Scan for the cell matching the given text and deliver its [x, y] coordinate at center. 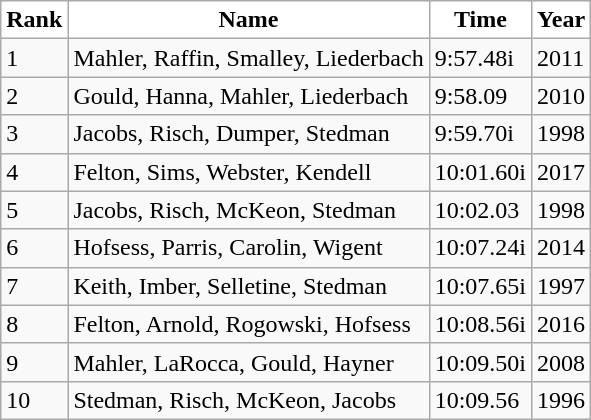
Gould, Hanna, Mahler, Liederbach [248, 96]
3 [34, 134]
Jacobs, Risch, McKeon, Stedman [248, 210]
10:09.50i [480, 362]
Keith, Imber, Selletine, Stedman [248, 286]
Felton, Arnold, Rogowski, Hofsess [248, 324]
10:02.03 [480, 210]
2011 [562, 58]
Mahler, Raffin, Smalley, Liederbach [248, 58]
Hofsess, Parris, Carolin, Wigent [248, 248]
2016 [562, 324]
Jacobs, Risch, Dumper, Stedman [248, 134]
Time [480, 20]
9:58.09 [480, 96]
10 [34, 400]
10:08.56i [480, 324]
Mahler, LaRocca, Gould, Hayner [248, 362]
10:01.60i [480, 172]
Felton, Sims, Webster, Kendell [248, 172]
2 [34, 96]
2008 [562, 362]
6 [34, 248]
9:59.70i [480, 134]
2017 [562, 172]
9 [34, 362]
2014 [562, 248]
Rank [34, 20]
Name [248, 20]
9:57.48i [480, 58]
Year [562, 20]
10:09.56 [480, 400]
1997 [562, 286]
5 [34, 210]
8 [34, 324]
Stedman, Risch, McKeon, Jacobs [248, 400]
4 [34, 172]
2010 [562, 96]
1 [34, 58]
10:07.65i [480, 286]
10:07.24i [480, 248]
7 [34, 286]
1996 [562, 400]
